Capture the cell that displays the provided text and extract its (X, Y) central coordinate. 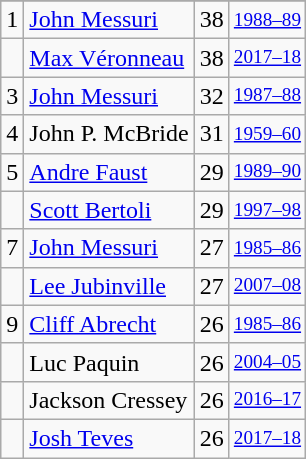
9 (12, 324)
1997–98 (267, 210)
Luc Paquin (109, 362)
Lee Jubinville (109, 286)
3 (12, 96)
7 (12, 248)
John P. McBride (109, 134)
1959–60 (267, 134)
32 (212, 96)
Jackson Cressey (109, 400)
Andre Faust (109, 172)
1989–90 (267, 172)
2004–05 (267, 362)
5 (12, 172)
2007–08 (267, 286)
Max Véronneau (109, 58)
1987–88 (267, 96)
1988–89 (267, 20)
Scott Bertoli (109, 210)
Cliff Abrecht (109, 324)
31 (212, 134)
Josh Teves (109, 438)
2016–17 (267, 400)
1 (12, 20)
4 (12, 134)
